Scan for the cell matching the given text and deliver its [X, Y] coordinate at center. 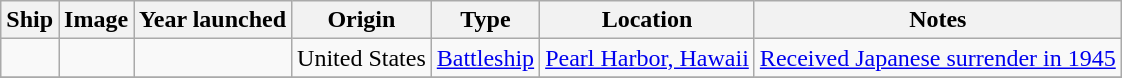
Type [485, 20]
Ship [30, 20]
Received Japanese surrender in 1945 [938, 58]
Year launched [213, 20]
Battleship [485, 58]
Notes [938, 20]
Origin [362, 20]
United States [362, 58]
Pearl Harbor, Hawaii [648, 58]
Location [648, 20]
Image [96, 20]
